Locate the cell with the specified text and output its [X, Y] center coordinate. 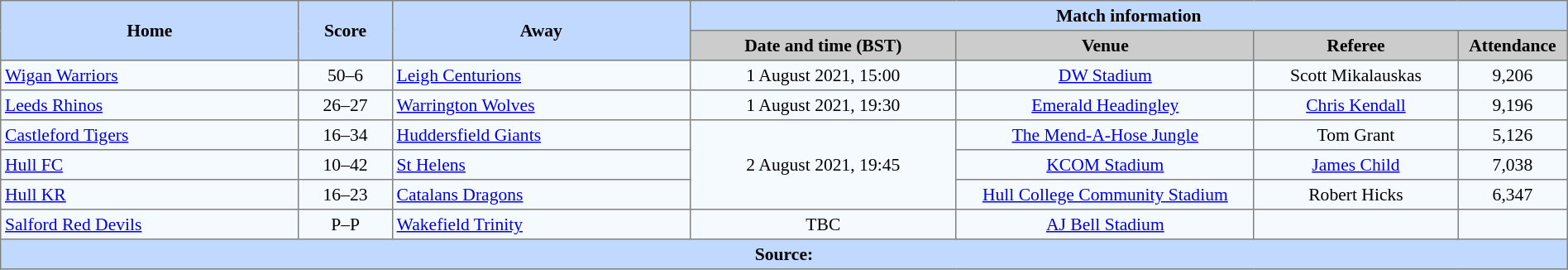
P–P [346, 224]
50–6 [346, 75]
Referee [1355, 46]
St Helens [541, 165]
Wigan Warriors [150, 75]
9,206 [1513, 75]
Home [150, 31]
James Child [1355, 165]
Date and time (BST) [823, 46]
Leeds Rhinos [150, 105]
Huddersfield Giants [541, 135]
DW Stadium [1105, 75]
Tom Grant [1355, 135]
16–34 [346, 135]
16–23 [346, 195]
7,038 [1513, 165]
Castleford Tigers [150, 135]
Leigh Centurions [541, 75]
Catalans Dragons [541, 195]
9,196 [1513, 105]
26–27 [346, 105]
Chris Kendall [1355, 105]
Robert Hicks [1355, 195]
Hull FC [150, 165]
10–42 [346, 165]
TBC [823, 224]
Venue [1105, 46]
Away [541, 31]
The Mend-A-Hose Jungle [1105, 135]
Hull KR [150, 195]
Match information [1128, 16]
5,126 [1513, 135]
2 August 2021, 19:45 [823, 165]
6,347 [1513, 195]
1 August 2021, 15:00 [823, 75]
1 August 2021, 19:30 [823, 105]
Hull College Community Stadium [1105, 195]
AJ Bell Stadium [1105, 224]
Score [346, 31]
Wakefield Trinity [541, 224]
Source: [784, 254]
KCOM Stadium [1105, 165]
Warrington Wolves [541, 105]
Emerald Headingley [1105, 105]
Scott Mikalauskas [1355, 75]
Attendance [1513, 46]
Salford Red Devils [150, 224]
